Return [X, Y] of the center of cell containing provided text 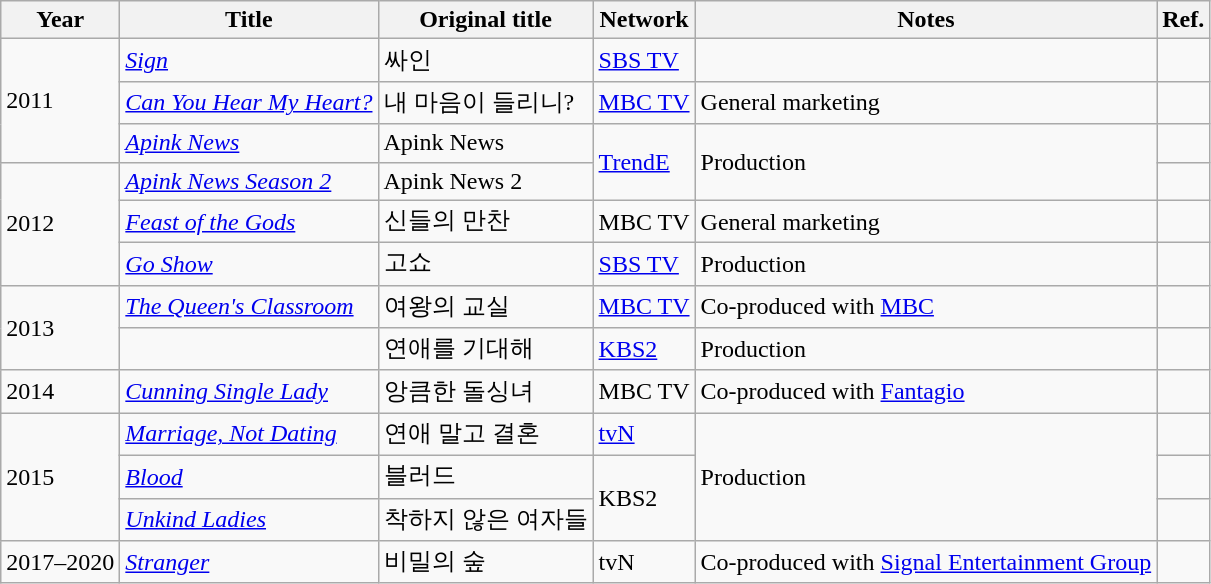
Feast of the Gods [249, 222]
신들의 만찬 [486, 222]
Co-produced with Fantagio [926, 392]
TrendE [644, 162]
Network [644, 20]
Title [249, 20]
Co-produced with MBC [926, 306]
연애 말고 결혼 [486, 434]
Cunning Single Lady [249, 392]
2012 [60, 224]
Year [60, 20]
Original title [486, 20]
고쇼 [486, 264]
The Queen's Classroom [249, 306]
Blood [249, 476]
2011 [60, 100]
Unkind Ladies [249, 520]
Apink News Season 2 [249, 181]
Marriage, Not Dating [249, 434]
착하지 않은 여자들 [486, 520]
2013 [60, 328]
블러드 [486, 476]
내 마음이 들리니? [486, 102]
Co-produced with Signal Entertainment Group [926, 562]
여왕의 교실 [486, 306]
Sign [249, 60]
앙큼한 돌싱녀 [486, 392]
Go Show [249, 264]
싸인 [486, 60]
2017–2020 [60, 562]
Stranger [249, 562]
연애를 기대해 [486, 350]
Ref. [1184, 20]
Notes [926, 20]
2014 [60, 392]
Can You Hear My Heart? [249, 102]
Apink News 2 [486, 181]
비밀의 숲 [486, 562]
2015 [60, 477]
